Identify which cell holds the provided text, then report its [x, y] central coordinate. 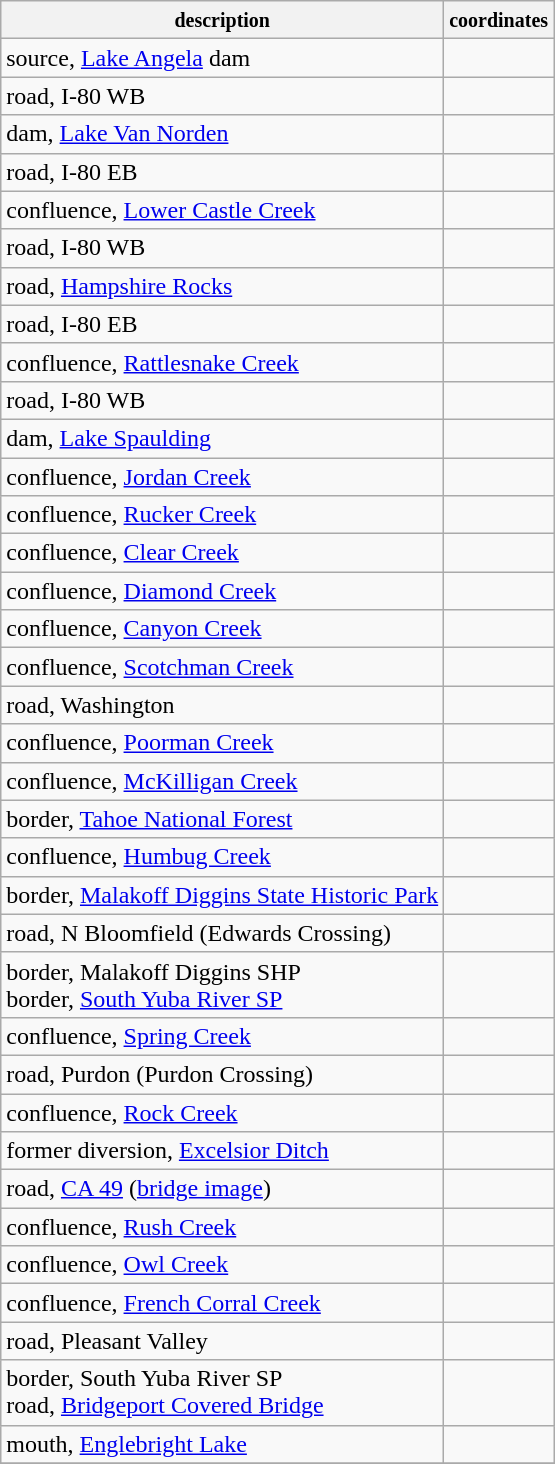
confluence, French Corral Creek [222, 1303]
confluence, Rucker Creek [222, 515]
road, Hampshire Rocks [222, 286]
dam, Lake Van Norden [222, 134]
confluence, Humbug Creek [222, 857]
coordinates [499, 20]
confluence, McKilligan Creek [222, 781]
road, Pleasant Valley [222, 1341]
border, South Yuba River SProad, Bridgeport Covered Bridge [222, 1392]
confluence, Rattlesnake Creek [222, 362]
confluence, Scotchman Creek [222, 667]
road, Washington [222, 705]
confluence, Clear Creek [222, 553]
confluence, Owl Creek [222, 1265]
dam, Lake Spaulding [222, 438]
confluence, Poorman Creek [222, 743]
confluence, Rush Creek [222, 1227]
border, Malakoff Diggins SHPborder, South Yuba River SP [222, 984]
confluence, Diamond Creek [222, 591]
confluence, Jordan Creek [222, 477]
former diversion, Excelsior Ditch [222, 1151]
confluence, Rock Creek [222, 1113]
border, Malakoff Diggins State Historic Park [222, 895]
description [222, 20]
mouth, Englebright Lake [222, 1444]
source, Lake Angela dam [222, 58]
confluence, Spring Creek [222, 1036]
road, N Bloomfield (Edwards Crossing) [222, 933]
border, Tahoe National Forest [222, 819]
road, Purdon (Purdon Crossing) [222, 1074]
confluence, Lower Castle Creek [222, 210]
confluence, Canyon Creek [222, 629]
road, CA 49 (bridge image) [222, 1189]
